Locate the cell with the specified text and output its (x, y) center coordinate. 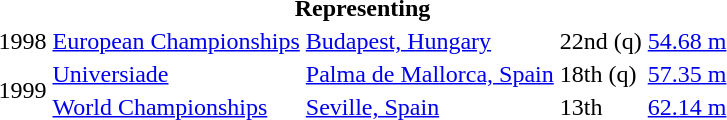
18th (q) (600, 74)
European Championships (176, 41)
Universiade (176, 74)
22nd (q) (600, 41)
Budapest, Hungary (430, 41)
Palma de Mallorca, Spain (430, 74)
